Scan for the cell matching the given text and deliver its [X, Y] coordinate at center. 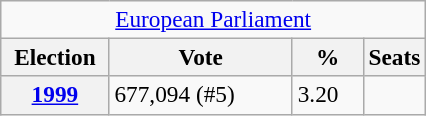
Vote [200, 57]
3.20 [328, 95]
677,094 (#5) [200, 95]
1999 [55, 95]
European Parliament [214, 19]
% [328, 57]
Election [55, 57]
Seats [394, 57]
